Scan for the cell matching the given text and deliver its (X, Y) coordinate at center. 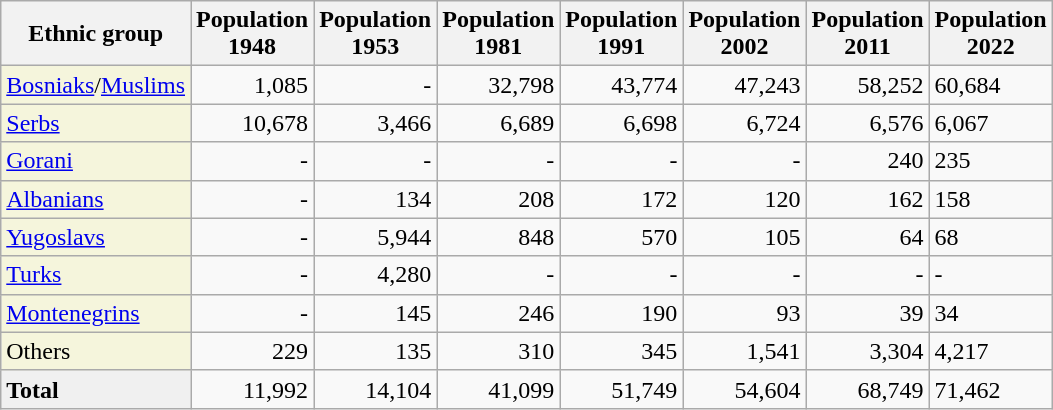
6,698 (622, 123)
54,604 (744, 389)
6,576 (868, 123)
6,689 (498, 123)
Population2002 (744, 34)
134 (376, 199)
208 (498, 199)
6,067 (990, 123)
64 (868, 237)
848 (498, 237)
135 (376, 351)
Total (96, 389)
71,462 (990, 389)
162 (868, 199)
41,099 (498, 389)
Population1991 (622, 34)
68 (990, 237)
5,944 (376, 237)
240 (868, 161)
Population1981 (498, 34)
68,749 (868, 389)
Serbs (96, 123)
3,304 (868, 351)
58,252 (868, 85)
310 (498, 351)
1,085 (252, 85)
14,104 (376, 389)
570 (622, 237)
4,217 (990, 351)
Population2022 (990, 34)
345 (622, 351)
Gorani (96, 161)
Turks (96, 275)
Others (96, 351)
172 (622, 199)
51,749 (622, 389)
229 (252, 351)
246 (498, 313)
Population1948 (252, 34)
Population1953 (376, 34)
Yugoslavs (96, 237)
3,466 (376, 123)
60,684 (990, 85)
235 (990, 161)
Montenegrins (96, 313)
11,992 (252, 389)
4,280 (376, 275)
Population2011 (868, 34)
120 (744, 199)
10,678 (252, 123)
93 (744, 313)
6,724 (744, 123)
32,798 (498, 85)
1,541 (744, 351)
43,774 (622, 85)
190 (622, 313)
Ethnic group (96, 34)
158 (990, 199)
Albanians (96, 199)
34 (990, 313)
47,243 (744, 85)
Bosniaks/Muslims (96, 85)
145 (376, 313)
105 (744, 237)
39 (868, 313)
